Find where the given text appears and provide that cell's center as [x, y] coordinate. 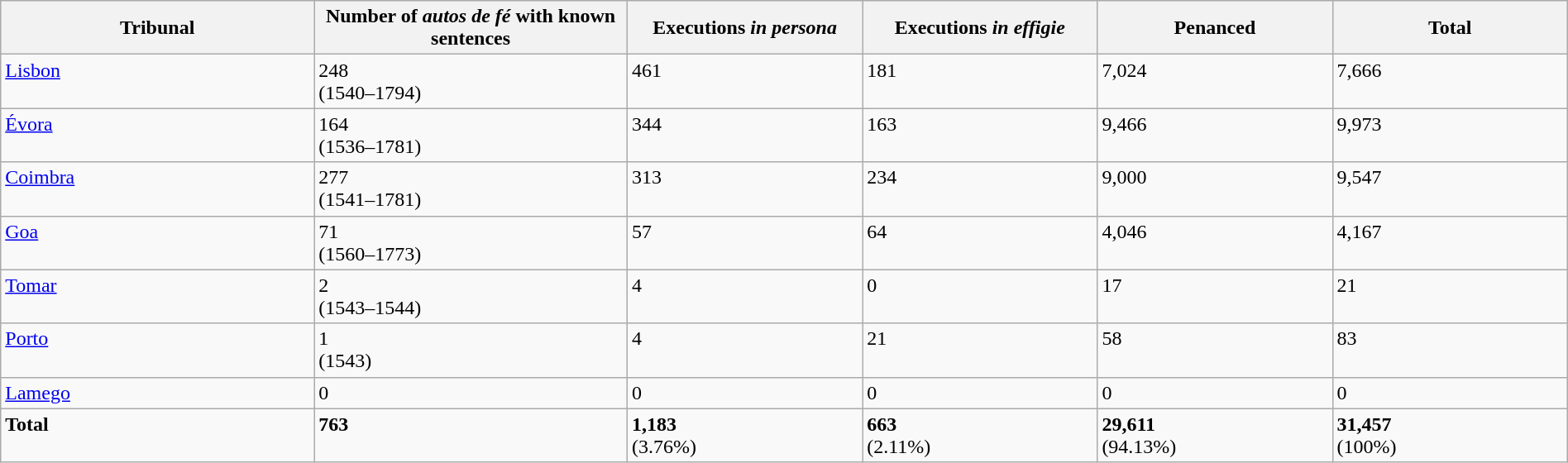
71(1560–1773) [471, 243]
Executions in persona [745, 28]
9,547 [1450, 189]
163 [980, 136]
Tribunal [157, 28]
Lisbon [157, 81]
17 [1215, 296]
663(2.11%) [980, 435]
58 [1215, 351]
9,000 [1215, 189]
277(1541–1781) [471, 189]
Évora [157, 136]
57 [745, 243]
1(1543) [471, 351]
Number of autos de fé with known sentences [471, 28]
64 [980, 243]
Porto [157, 351]
1,183(3.76%) [745, 435]
83 [1450, 351]
Coimbra [157, 189]
248(1540–1794) [471, 81]
29,611(94.13%) [1215, 435]
181 [980, 81]
4,046 [1215, 243]
7,024 [1215, 81]
461 [745, 81]
313 [745, 189]
31,457(100%) [1450, 435]
Goa [157, 243]
Lamego [157, 393]
9,973 [1450, 136]
164(1536–1781) [471, 136]
344 [745, 136]
7,666 [1450, 81]
234 [980, 189]
Penanced [1215, 28]
9,466 [1215, 136]
2(1543–1544) [471, 296]
Executions in effigie [980, 28]
763 [471, 435]
Tomar [157, 296]
4,167 [1450, 243]
